Extract the [X, Y] coordinate from the center of the cell holding the provided text.  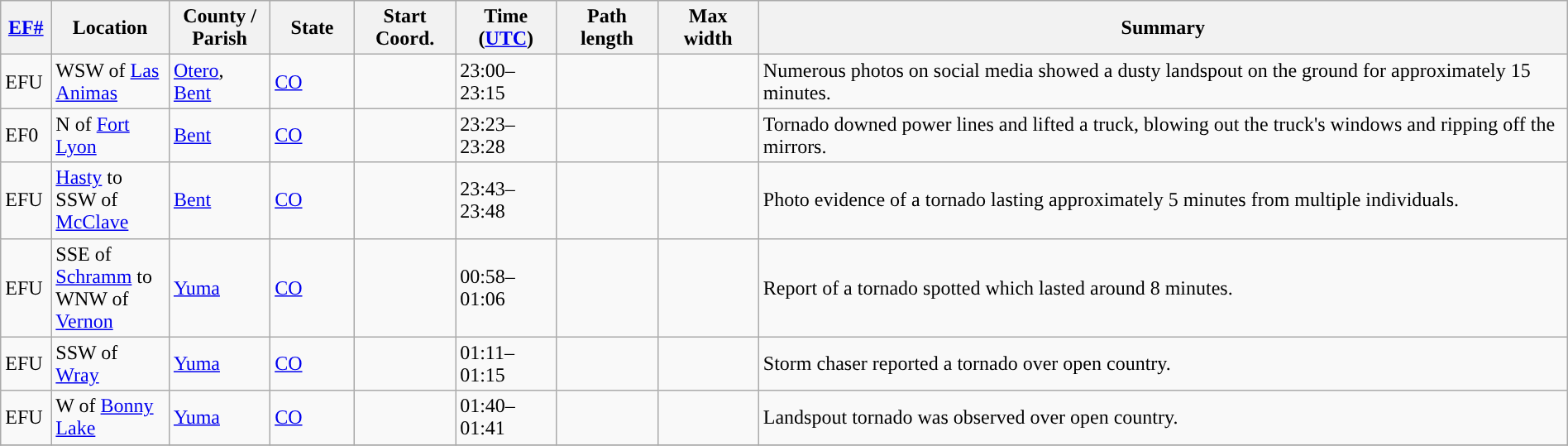
23:23–23:28 [506, 136]
23:00–23:15 [506, 81]
Hasty to SSW of McClave [111, 200]
01:11–01:15 [506, 364]
Summary [1163, 28]
00:58–01:06 [506, 288]
Time (UTC) [506, 28]
Max width [708, 28]
Start Coord. [404, 28]
EF0 [26, 136]
Otero, Bent [219, 81]
SSE of Schramm to WNW of Vernon [111, 288]
Location [111, 28]
Storm chaser reported a tornado over open country. [1163, 364]
SSW of Wray [111, 364]
23:43–23:48 [506, 200]
Photo evidence of a tornado lasting approximately 5 minutes from multiple individuals. [1163, 200]
EF# [26, 28]
N of Fort Lyon [111, 136]
State [313, 28]
Tornado downed power lines and lifted a truck, blowing out the truck's windows and ripping off the mirrors. [1163, 136]
W of Bonny Lake [111, 417]
Path length [607, 28]
Numerous photos on social media showed a dusty landspout on the ground for approximately 15 minutes. [1163, 81]
WSW of Las Animas [111, 81]
County / Parish [219, 28]
Landspout tornado was observed over open country. [1163, 417]
Report of a tornado spotted which lasted around 8 minutes. [1163, 288]
01:40–01:41 [506, 417]
